Output the (x, y) coordinate of the center of the cell containing the given text.  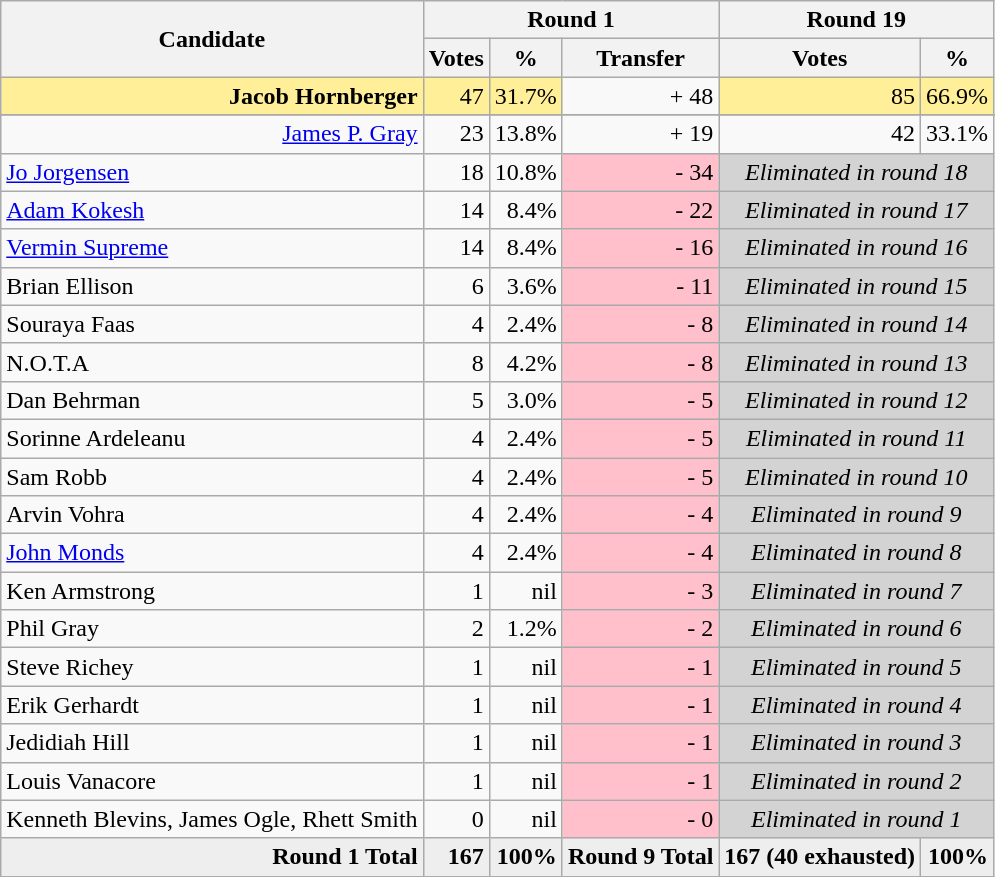
Eliminated in round 5 (856, 667)
5 (456, 400)
Jo Jorgensen (212, 172)
Arvin Vohra (212, 515)
Dan Behrman (212, 400)
Eliminated in round 15 (856, 286)
66.9% (958, 96)
Eliminated in round 7 (856, 591)
Jacob Hornberger (212, 96)
42 (820, 134)
Eliminated in round 8 (856, 553)
Round 9 Total (640, 857)
167 (456, 857)
2 (456, 629)
+ 48 (640, 96)
Eliminated in round 16 (856, 248)
Kenneth Blevins, James Ogle, Rhett Smith (212, 819)
N.O.T.A (212, 362)
Souraya Faas (212, 324)
Candidate (212, 39)
33.1% (958, 134)
10.8% (526, 172)
Adam Kokesh (212, 210)
6 (456, 286)
Round 1 Total (212, 857)
18 (456, 172)
Steve Richey (212, 667)
Transfer (640, 58)
- 0 (640, 819)
- 16 (640, 248)
Eliminated in round 11 (856, 438)
James P. Gray (212, 134)
31.7% (526, 96)
- 3 (640, 591)
Ken Armstrong (212, 591)
Round 19 (856, 20)
3.6% (526, 286)
Louis Vanacore (212, 781)
- 11 (640, 286)
4.2% (526, 362)
0 (456, 819)
Eliminated in round 17 (856, 210)
Eliminated in round 9 (856, 515)
Erik Gerhardt (212, 705)
23 (456, 134)
Round 1 (571, 20)
Eliminated in round 18 (856, 172)
167 (40 exhausted) (820, 857)
Phil Gray (212, 629)
Eliminated in round 2 (856, 781)
Eliminated in round 3 (856, 743)
- 2 (640, 629)
47 (456, 96)
Eliminated in round 10 (856, 477)
+ 19 (640, 134)
Eliminated in round 13 (856, 362)
Brian Ellison (212, 286)
13.8% (526, 134)
Eliminated in round 12 (856, 400)
3.0% (526, 400)
1.2% (526, 629)
Eliminated in round 14 (856, 324)
Eliminated in round 1 (856, 819)
- 22 (640, 210)
Sam Robb (212, 477)
Eliminated in round 4 (856, 705)
Eliminated in round 6 (856, 629)
- 34 (640, 172)
8 (456, 362)
John Monds (212, 553)
Vermin Supreme (212, 248)
Sorinne Ardeleanu (212, 438)
85 (820, 96)
Jedidiah Hill (212, 743)
